For the text-containing cell, return its midpoint in (X, Y) coordinate format. 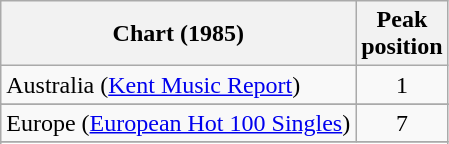
Chart (1985) (178, 34)
1 (402, 85)
7 (402, 123)
Australia (Kent Music Report) (178, 85)
Peakposition (402, 34)
Europe (European Hot 100 Singles) (178, 123)
